Determine the (X, Y) coordinate at the center of the cell enclosing the given text.  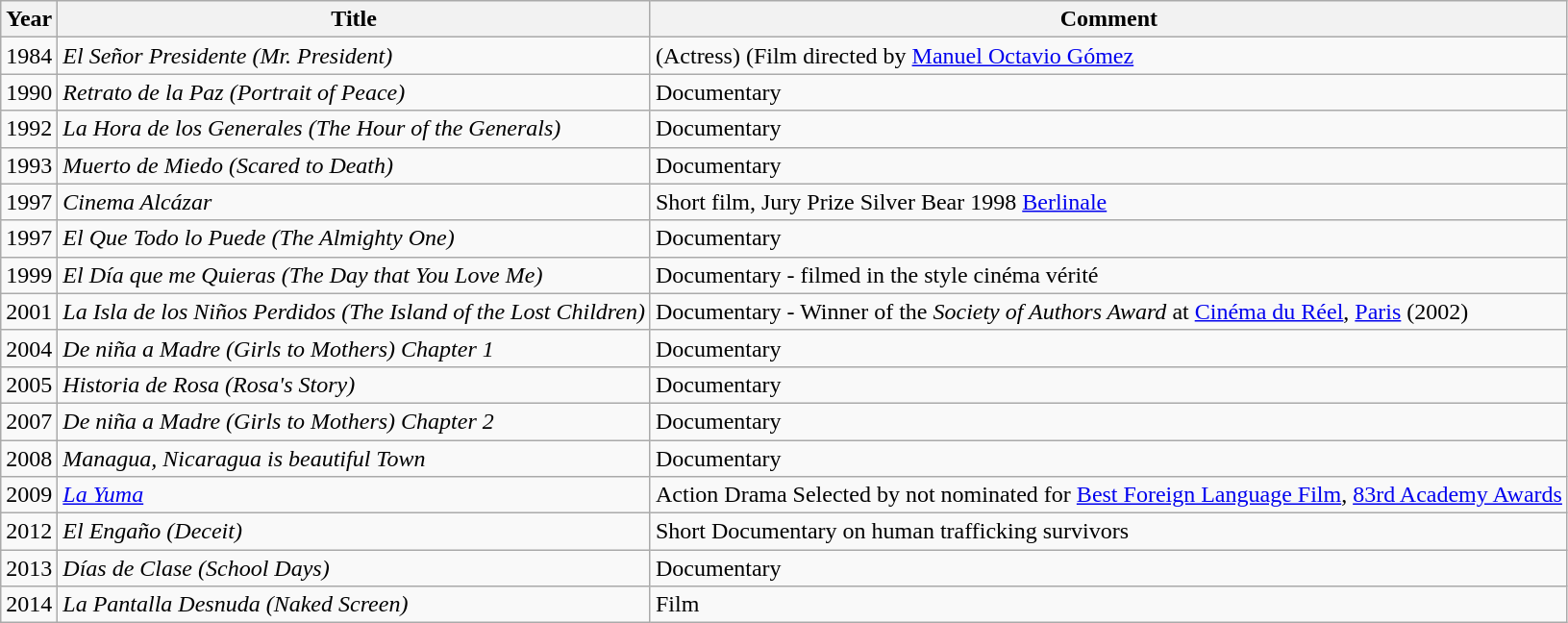
Historia de Rosa (Rosa's Story) (354, 385)
El Engaño (Deceit) (354, 532)
La Yuma (354, 495)
Managua, Nicaragua is beautiful Town (354, 459)
2005 (29, 385)
El Día que me Quieras (The Day that You Love Me) (354, 275)
1990 (29, 92)
2009 (29, 495)
(Actress) (Film directed by Manuel Octavio Gómez (1108, 56)
2013 (29, 568)
Cinema Alcázar (354, 202)
Días de Clase (School Days) (354, 568)
1984 (29, 56)
El Señor Presidente (Mr. President) (354, 56)
1993 (29, 165)
Short film, Jury Prize Silver Bear 1998 Berlinale (1108, 202)
2001 (29, 311)
2004 (29, 348)
La Pantalla Desnuda (Naked Screen) (354, 605)
De niña a Madre (Girls to Mothers) Chapter 1 (354, 348)
Muerto de Miedo (Scared to Death) (354, 165)
La Isla de los Niños Perdidos (The Island of the Lost Children) (354, 311)
Title (354, 19)
2007 (29, 421)
Retrato de la Paz (Portrait of Peace) (354, 92)
Action Drama Selected by not nominated for Best Foreign Language Film, 83rd Academy Awards (1108, 495)
Year (29, 19)
2012 (29, 532)
Short Documentary on human trafficking survivors (1108, 532)
1999 (29, 275)
La Hora de los Generales (The Hour of the Generals) (354, 129)
1992 (29, 129)
2014 (29, 605)
Film (1108, 605)
Documentary - filmed in the style cinéma vérité (1108, 275)
2008 (29, 459)
Comment (1108, 19)
El Que Todo lo Puede (The Almighty One) (354, 238)
Documentary - Winner of the Society of Authors Award at Cinéma du Réel, Paris (2002) (1108, 311)
De niña a Madre (Girls to Mothers) Chapter 2 (354, 421)
